Search for the cell housing the specified text and yield its (X, Y) center coordinate. 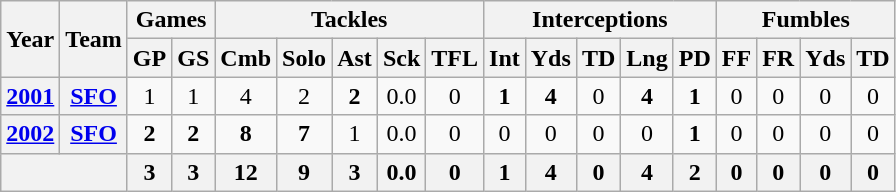
Int (505, 58)
2002 (30, 134)
Year (30, 39)
Tackles (350, 20)
7 (304, 134)
Team (94, 39)
Cmb (246, 58)
FF (736, 58)
8 (246, 134)
TFL (455, 58)
Ast (355, 58)
FR (778, 58)
Interceptions (600, 20)
Lng (647, 58)
Games (170, 20)
9 (304, 172)
2001 (30, 96)
Solo (304, 58)
12 (246, 172)
PD (694, 58)
Fumbles (806, 20)
GS (194, 58)
Sck (401, 58)
GP (149, 58)
